Locate the cell with the specified text and output its (x, y) center coordinate. 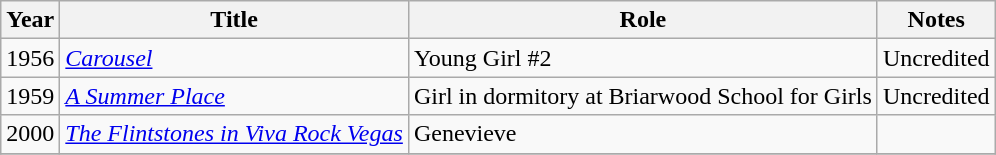
Genevieve (642, 134)
Young Girl #2 (642, 58)
1956 (30, 58)
Carousel (234, 58)
Role (642, 20)
1959 (30, 96)
2000 (30, 134)
Girl in dormitory at Briarwood School for Girls (642, 96)
Notes (936, 20)
Title (234, 20)
A Summer Place (234, 96)
Year (30, 20)
The Flintstones in Viva Rock Vegas (234, 134)
